Return [X, Y] of the center of cell containing provided text 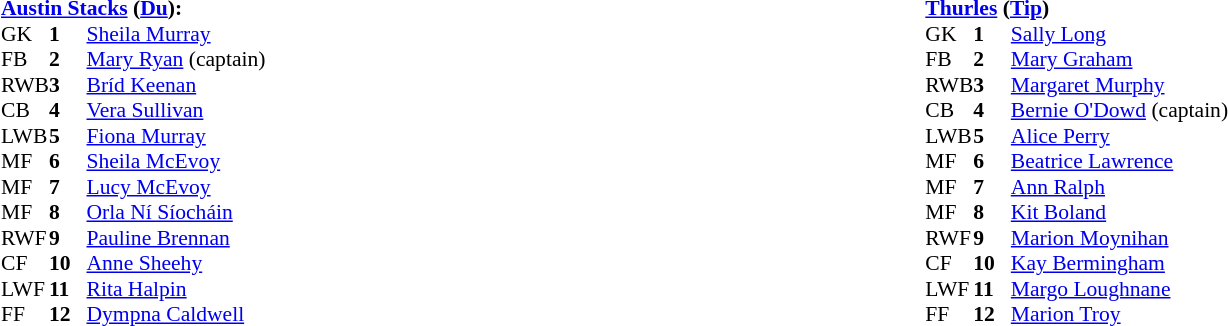
Sally Long [1120, 34]
Mary Graham [1120, 59]
Bríd Keenan [176, 85]
Beatrice Lawrence [1120, 161]
Sheila Murray [176, 34]
Orla Ní Síocháin [176, 213]
Kit Boland [1120, 213]
Margaret Murphy [1120, 85]
Mary Ryan (captain) [176, 59]
Margo Loughnane [1120, 289]
Vera Sullivan [176, 111]
Ann Ralph [1120, 187]
Kay Bermingham [1120, 263]
Sheila McEvoy [176, 161]
Lucy McEvoy [176, 187]
Marion Moynihan [1120, 238]
Fiona Murray [176, 136]
Bernie O'Dowd (captain) [1120, 111]
Pauline Brennan [176, 238]
Rita Halpin [176, 289]
Alice Perry [1120, 136]
Anne Sheehy [176, 263]
